Find where the given text appears and provide that cell's center as [X, Y] coordinate. 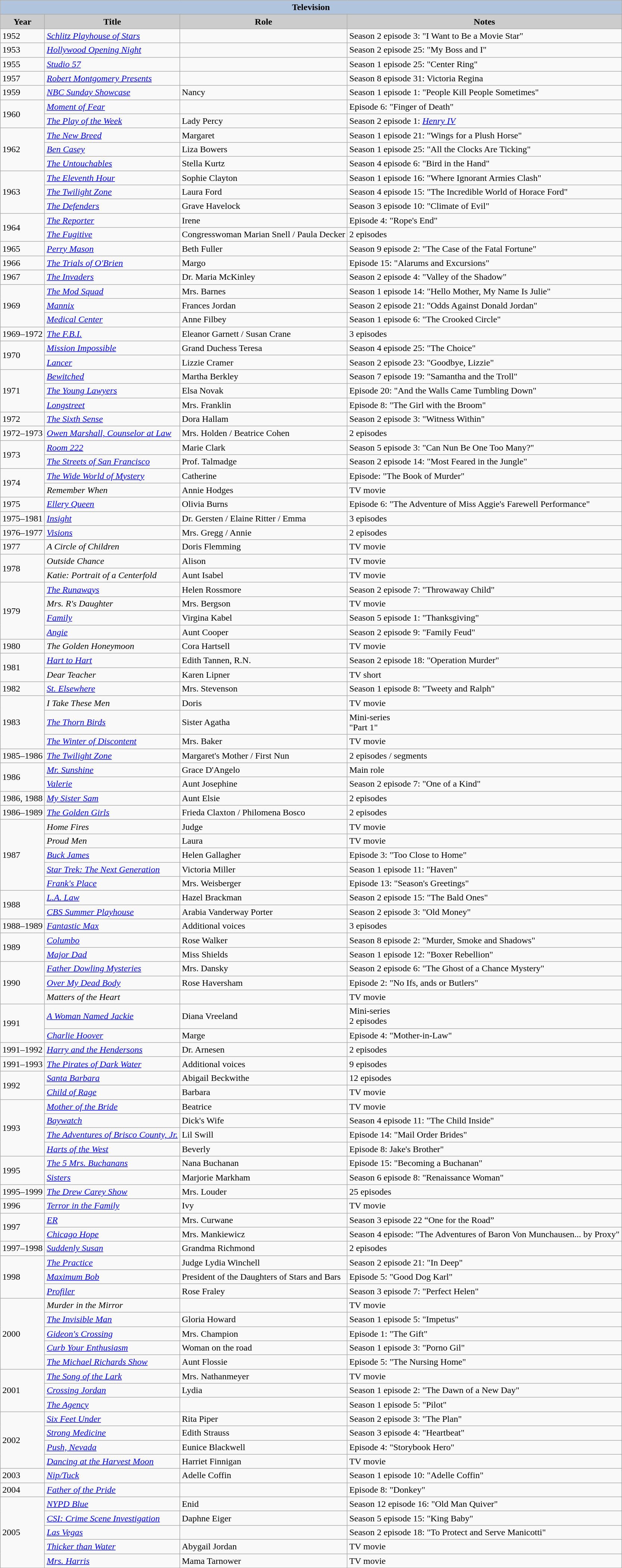
The Drew Carey Show [112, 1192]
25 episodes [484, 1192]
Season 4 episode 11: "The Child Inside" [484, 1121]
Crossing Jordan [112, 1390]
Suddenly Susan [112, 1248]
Season 2 episode 4: "Valley of the Shadow" [484, 277]
Marge [263, 1035]
Outside Chance [112, 561]
President of the Daughters of Stars and Bars [263, 1277]
Eunice Blackwell [263, 1447]
Katie: Portrait of a Centerfold [112, 575]
1991–1993 [22, 1064]
Grandma Richmond [263, 1248]
Episode 15: "Alarums and Excursions" [484, 263]
Diana Vreeland [263, 1016]
1988 [22, 905]
Nip/Tuck [112, 1476]
Episode 6: "Finger of Death" [484, 107]
Valerie [112, 784]
Catherine [263, 476]
Sisters [112, 1177]
Ben Casey [112, 149]
1955 [22, 64]
Season 8 episode 2: "Murder, Smoke and Shadows" [484, 940]
Season 8 episode 31: Victoria Regina [484, 78]
1985–1986 [22, 756]
Nancy [263, 92]
1989 [22, 947]
Season 6 episode 8: "Renaissance Woman" [484, 1177]
Bewitched [112, 376]
Lydia [263, 1390]
Season 2 episode 3: "Old Money" [484, 912]
1977 [22, 547]
1993 [22, 1128]
I Take These Men [112, 703]
Helen Gallagher [263, 855]
Lizzie Cramer [263, 362]
1990 [22, 983]
Frieda Claxton / Philomena Bosco [263, 812]
1979 [22, 611]
Season 1 episode 14: "Hello Mother, My Name Is Julie" [484, 291]
Episode 1: "The Gift" [484, 1333]
Season 1 episode 11: "Haven" [484, 869]
Role [263, 22]
Notes [484, 22]
2000 [22, 1333]
Father Dowling Mysteries [112, 969]
St. Elsewhere [112, 689]
Moment of Fear [112, 107]
Mama Tarnower [263, 1561]
The Streets of San Francisco [112, 462]
Aunt Isabel [263, 575]
Season 4 episode 15: "The Incredible World of Horace Ford" [484, 192]
The Invaders [112, 277]
A Circle of Children [112, 547]
Room 222 [112, 448]
Mrs. R's Daughter [112, 603]
Major Dad [112, 954]
2004 [22, 1490]
1975 [22, 504]
The Runaways [112, 589]
Schlitz Playhouse of Stars [112, 36]
Barbara [263, 1092]
Dick's Wife [263, 1121]
Lancer [112, 362]
Season 2 episode 3: "I Want to Be a Movie Star" [484, 36]
Season 2 episode 14: "Most Feared in the Jungle" [484, 462]
The Sixth Sense [112, 419]
Episode 4: "Rope's End" [484, 220]
Season 1 episode 8: "Tweety and Ralph" [484, 689]
Star Trek: The Next Generation [112, 869]
Liza Bowers [263, 149]
Chicago Hope [112, 1234]
Season 3 episode 7: "Perfect Helen" [484, 1291]
Season 1 episode 12: "Boxer Rebellion" [484, 954]
Season 12 episode 16: "Old Man Quiver" [484, 1504]
Episode 2: "No Ifs, ands or Butlers" [484, 983]
Studio 57 [112, 64]
Episode 13: "Season's Greetings" [484, 884]
The Practice [112, 1263]
Aunt Elsie [263, 798]
Season 1 episode 25: "Center Ring" [484, 64]
Baywatch [112, 1121]
Beatrice [263, 1107]
Santa Barbara [112, 1078]
Charlie Hoover [112, 1035]
Season 1 episode 21: "Wings for a Plush Horse" [484, 135]
Enid [263, 1504]
Season 2 episode 6: "The Ghost of a Chance Mystery" [484, 969]
The Mod Squad [112, 291]
2 episodes / segments [484, 756]
Child of Rage [112, 1092]
Laura Ford [263, 192]
Rita Piper [263, 1419]
Margo [263, 263]
1959 [22, 92]
Season 4 episode 6: "Bird in the Hand" [484, 163]
Mrs. Gregg / Annie [263, 533]
The Song of the Lark [112, 1376]
Season 7 episode 19: "Samantha and the Troll" [484, 376]
Ellery Queen [112, 504]
Remember When [112, 490]
Harts of the West [112, 1149]
1962 [22, 149]
Columbo [112, 940]
The 5 Mrs. Buchanans [112, 1163]
Mrs. Champion [263, 1333]
1967 [22, 277]
Owen Marshall, Counselor at Law [112, 433]
Harriet Finnigan [263, 1461]
Grace D'Angelo [263, 770]
Woman on the road [263, 1348]
Episode 4: "Mother-in-Law" [484, 1035]
Hart to Hart [112, 661]
Annie Hodges [263, 490]
1976–1977 [22, 533]
Curb Your Enthusiasm [112, 1348]
Six Feet Under [112, 1419]
Mr. Sunshine [112, 770]
Longstreet [112, 405]
Mother of the Bride [112, 1107]
Push, Nevada [112, 1447]
The Young Lawyers [112, 391]
Season 1 episode 16: "Where Ignorant Armies Clash" [484, 178]
Gideon's Crossing [112, 1333]
Abigail Beckwithe [263, 1078]
1964 [22, 228]
1981 [22, 668]
Season 2 episode 15: "The Bald Ones" [484, 898]
Season 2 episode 21: "Odds Against Donald Jordan" [484, 305]
Episode 20: "And the Walls Came Tumbling Down" [484, 391]
The Play of the Week [112, 121]
Season 2 episode 23: "Goodbye, Lizzie" [484, 362]
1970 [22, 355]
1963 [22, 192]
TV short [484, 675]
1971 [22, 391]
Sister Agatha [263, 722]
Frances Jordan [263, 305]
Episode 5: "The Nursing Home" [484, 1362]
Lady Percy [263, 121]
Mrs. Nathanmeyer [263, 1376]
Helen Rossmore [263, 589]
CBS Summer Playhouse [112, 912]
Abygail Jordan [263, 1546]
Grave Havelock [263, 206]
Edith Strauss [263, 1433]
Season 1 episode 10: "Adelle Coffin" [484, 1476]
12 episodes [484, 1078]
1995 [22, 1170]
Mrs. Bergson [263, 603]
2001 [22, 1390]
Dear Teacher [112, 675]
Virgina Kabel [263, 618]
Season 1 episode 5: "Pilot" [484, 1405]
1952 [22, 36]
1991 [22, 1023]
Episode: "The Book of Murder" [484, 476]
Mission Impossible [112, 348]
Season 2 episode 25: "My Boss and I" [484, 50]
Miss Shields [263, 954]
Episode 6: "The Adventure of Miss Aggie's Farewell Performance" [484, 504]
Episode 4: "Storybook Hero" [484, 1447]
The Adventures of Brisco County, Jr. [112, 1135]
The Golden Honeymoon [112, 646]
Prof. Talmadge [263, 462]
Episode 8: "Donkey" [484, 1490]
Beth Fuller [263, 249]
Robert Montgomery Presents [112, 78]
Mrs. Holden / Beatrice Cohen [263, 433]
Doris Flemming [263, 547]
1997 [22, 1227]
Buck James [112, 855]
L.A. Law [112, 898]
Mannix [112, 305]
Mini-series 2 episodes [484, 1016]
Matters of the Heart [112, 997]
Terror in the Family [112, 1206]
The Defenders [112, 206]
Season 5 episode 3: "Can Nun Be One Too Many?" [484, 448]
Season 9 episode 2: "The Case of the Fatal Fortune" [484, 249]
1991–1992 [22, 1050]
2002 [22, 1440]
My Sister Sam [112, 798]
Season 1 episode 25: "All the Clocks Are Ticking" [484, 149]
Congresswoman Marian Snell / Paula Decker [263, 235]
The Thorn Birds [112, 722]
1996 [22, 1206]
1983 [22, 722]
Thicker than Water [112, 1546]
1960 [22, 114]
Dancing at the Harvest Moon [112, 1461]
9 episodes [484, 1064]
1972 [22, 419]
The Trials of O'Brien [112, 263]
Season 5 episode 1: "Thanksgiving" [484, 618]
Victoria Miller [263, 869]
Aunt Flossie [263, 1362]
Stella Kurtz [263, 163]
Harry and the Hendersons [112, 1050]
Aunt Josephine [263, 784]
1965 [22, 249]
Season 1 episode 6: "The Crooked Circle" [484, 320]
Episode 3: "Too Close to Home" [484, 855]
Home Fires [112, 827]
1969–1972 [22, 334]
The Reporter [112, 220]
Doris [263, 703]
2005 [22, 1532]
Mrs. Stevenson [263, 689]
Mrs. Harris [112, 1561]
The Untouchables [112, 163]
Rose Fraley [263, 1291]
Judge [263, 827]
Rose Haversham [263, 983]
1953 [22, 50]
Season 2 episode 18: "Operation Murder" [484, 661]
Margaret's Mother / First Nun [263, 756]
Episode 5: "Good Dog Karl" [484, 1277]
Elsa Novak [263, 391]
1992 [22, 1085]
Mrs. Dansky [263, 969]
1986 [22, 777]
Dora Hallam [263, 419]
Beverly [263, 1149]
1982 [22, 689]
Season 2 episode 21: "In Deep" [484, 1263]
Hazel Brackman [263, 898]
Anne Filbey [263, 320]
Year [22, 22]
Angie [112, 632]
Season 3 episode 22 “One for the Road” [484, 1220]
Season 3 episode 10: "Climate of Evil" [484, 206]
1986, 1988 [22, 798]
Proud Men [112, 841]
Family [112, 618]
Alison [263, 561]
Lil Swill [263, 1135]
Adelle Coffin [263, 1476]
1998 [22, 1277]
Insight [112, 518]
Rose Walker [263, 940]
The Winter of Discontent [112, 741]
Season 2 episode 18: "To Protect and Serve Manicotti" [484, 1532]
Daphne Eiger [263, 1518]
Profiler [112, 1291]
Aunt Cooper [263, 632]
Laura [263, 841]
Television [311, 7]
Episode 8: "The Girl with the Broom" [484, 405]
Season 2 episode 3: "Witness Within" [484, 419]
Olivia Burns [263, 504]
Season 3 episode 4: "Heartbeat" [484, 1433]
The Pirates of Dark Water [112, 1064]
1975–1981 [22, 518]
Strong Medicine [112, 1433]
Karen Lipner [263, 675]
The Michael Richards Show [112, 1362]
Season 1 episode 5: "Impetus" [484, 1319]
Fantastic Max [112, 926]
Martha Berkley [263, 376]
Las Vegas [112, 1532]
CSI: Crime Scene Investigation [112, 1518]
Dr. Maria McKinley [263, 277]
The Invisible Man [112, 1319]
1973 [22, 455]
Mrs. Weisberger [263, 884]
1974 [22, 483]
1988–1989 [22, 926]
Cora Hartsell [263, 646]
Mrs. Barnes [263, 291]
Margaret [263, 135]
Season 1 episode 1: "People Kill People Sometimes" [484, 92]
Marjorie Markham [263, 1177]
Medical Center [112, 320]
1966 [22, 263]
Season 2 episode 1: Henry IV [484, 121]
A Woman Named Jackie [112, 1016]
1969 [22, 305]
Season 1 episode 2: "The Dawn of a New Day" [484, 1390]
Dr. Arnesen [263, 1050]
Arabia Vanderway Porter [263, 912]
The Eleventh Hour [112, 178]
Visions [112, 533]
The Golden Girls [112, 812]
Nana Buchanan [263, 1163]
The Wide World of Mystery [112, 476]
The New Breed [112, 135]
1995–1999 [22, 1192]
Season 2 episode 9: "Family Feud" [484, 632]
The Fugitive [112, 235]
Mrs. Mankiewicz [263, 1234]
Episode 14: "Mail Order Brides" [484, 1135]
Season 2 episode 7: "Throwaway Child" [484, 589]
Sophie Clayton [263, 178]
Season 2 episode 7: "One of a Kind" [484, 784]
Eleanor Garnett / Susan Crane [263, 334]
Season 5 episode 15: "King Baby" [484, 1518]
Episode 15: "Becoming a Buchanan" [484, 1163]
Maximum Bob [112, 1277]
Mrs. Franklin [263, 405]
1957 [22, 78]
Season 1 episode 3: "Porno Gil" [484, 1348]
1997–1998 [22, 1248]
Title [112, 22]
Irene [263, 220]
1978 [22, 568]
Dr. Gersten / Elaine Ritter / Emma [263, 518]
Marie Clark [263, 448]
ER [112, 1220]
The F.B.I. [112, 334]
Grand Duchess Teresa [263, 348]
NYPD Blue [112, 1504]
2003 [22, 1476]
1987 [22, 855]
Gloria Howard [263, 1319]
Mrs. Curwane [263, 1220]
Main role [484, 770]
Father of the Pride [112, 1490]
Season 4 episode 25: "The Choice" [484, 348]
Mrs. Louder [263, 1192]
Judge Lydia Winchell [263, 1263]
1972–1973 [22, 433]
Season 2 episode 3: "The Plan" [484, 1419]
Edith Tannen, R.N. [263, 661]
Perry Mason [112, 249]
Murder in the Mirror [112, 1305]
Over My Dead Body [112, 983]
Frank's Place [112, 884]
Ivy [263, 1206]
1980 [22, 646]
Mrs. Baker [263, 741]
The Agency [112, 1405]
1986–1989 [22, 812]
NBC Sunday Showcase [112, 92]
Episode 8: Jake's Brother" [484, 1149]
Mini-series "Part 1" [484, 722]
Hollywood Opening Night [112, 50]
Season 4 episode: "The Adventures of Baron Von Munchausen... by Proxy" [484, 1234]
